Identify which cell holds the provided text, then report its [x, y] central coordinate. 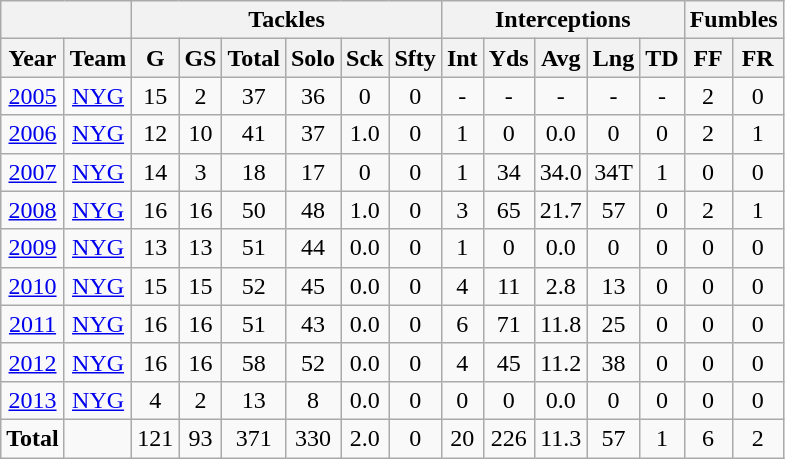
48 [312, 210]
2010 [33, 286]
226 [508, 438]
G [156, 58]
41 [254, 134]
2009 [33, 248]
36 [312, 96]
2.0 [365, 438]
34T [613, 172]
2013 [33, 400]
11.8 [560, 324]
Avg [560, 58]
Team [98, 58]
FF [708, 58]
330 [312, 438]
Yds [508, 58]
17 [312, 172]
11.3 [560, 438]
10 [200, 134]
14 [156, 172]
65 [508, 210]
38 [613, 362]
44 [312, 248]
Tackles [287, 20]
43 [312, 324]
Year [33, 58]
Fumbles [734, 20]
18 [254, 172]
Lng [613, 58]
12 [156, 134]
2.8 [560, 286]
371 [254, 438]
Sck [365, 58]
2005 [33, 96]
2012 [33, 362]
50 [254, 210]
71 [508, 324]
TD [662, 58]
2006 [33, 134]
FR [758, 58]
20 [462, 438]
Int [462, 58]
GS [200, 58]
Interceptions [562, 20]
25 [613, 324]
58 [254, 362]
11.2 [560, 362]
21.7 [560, 210]
34.0 [560, 172]
93 [200, 438]
11 [508, 286]
2007 [33, 172]
121 [156, 438]
34 [508, 172]
2008 [33, 210]
Solo [312, 58]
8 [312, 400]
Sfty [415, 58]
2011 [33, 324]
